Output the (X, Y) coordinate of the center of the cell containing the given text.  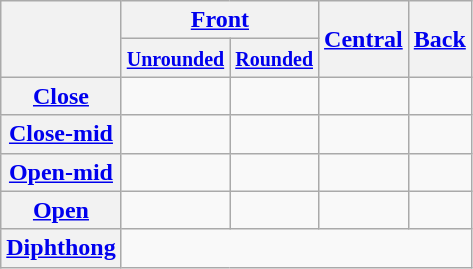
Open-mid (61, 172)
Back (440, 39)
Central (364, 39)
Rounded (274, 58)
Front (220, 20)
Close (61, 96)
Open (61, 210)
Close-mid (61, 134)
Diphthong (61, 248)
Unrounded (175, 58)
